Locate the cell with the specified text and output its [X, Y] center coordinate. 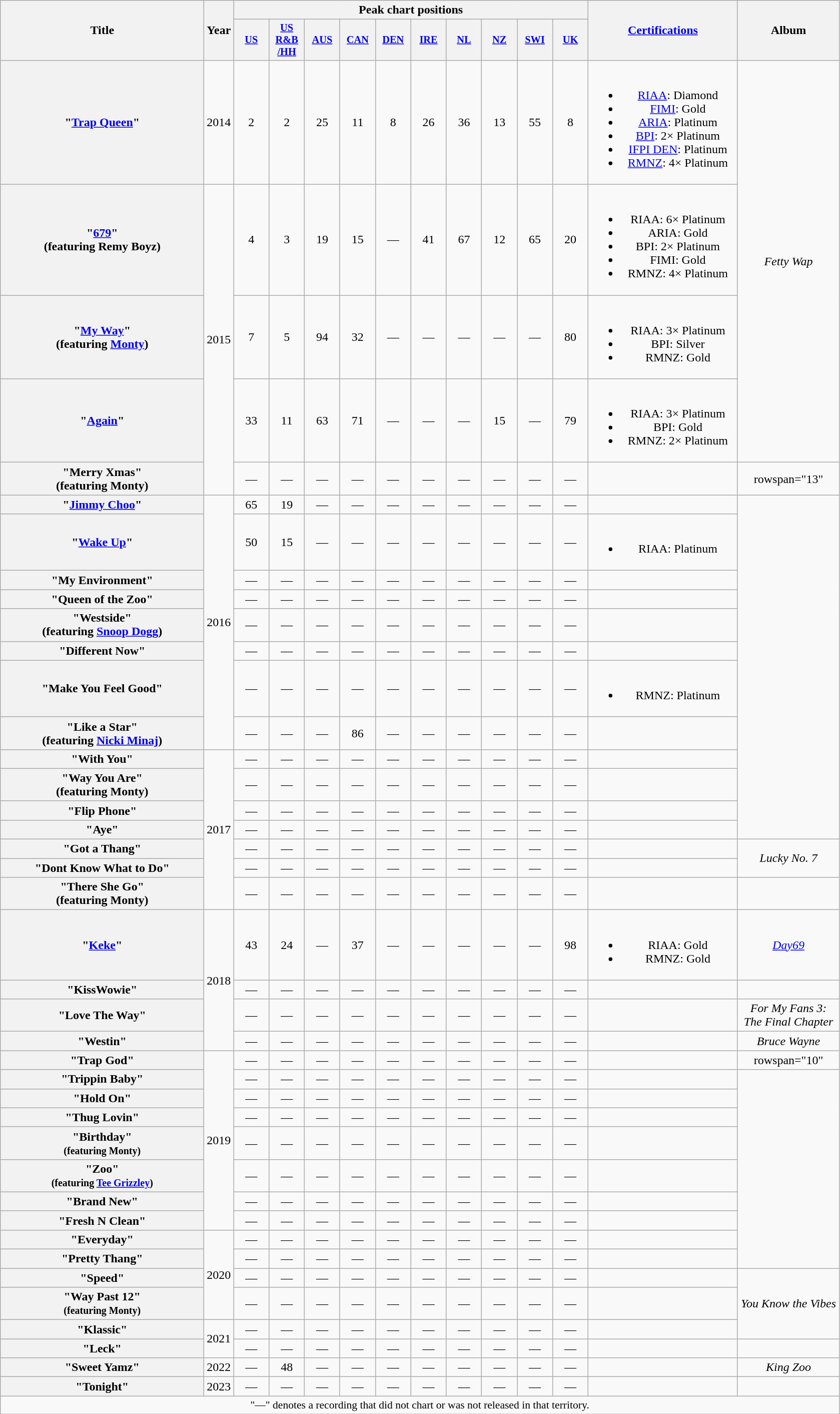
"My Way"(featuring Monty) [102, 337]
IRE [428, 40]
Peak chart positions [411, 10]
94 [322, 337]
RIAA: GoldRMNZ: Gold [662, 945]
12 [499, 240]
2020 [219, 1274]
RIAA: DiamondFIMI: GoldARIA: PlatinumBPI: 2× PlatinumIFPI DEN: PlatinumRMNZ: 4× Platinum [662, 122]
"Leck" [102, 1348]
You Know the Vibes [788, 1303]
"Got a Thang" [102, 849]
"Love The Way" [102, 1015]
USR&B/HH [287, 40]
"Dont Know What to Do" [102, 868]
"With You" [102, 759]
98 [570, 945]
RIAA: 3× PlatinumBPI: SilverRMNZ: Gold [662, 337]
5 [287, 337]
US [251, 40]
"Queen of the Zoo" [102, 599]
50 [251, 543]
Fetty Wap [788, 261]
"Trap God" [102, 1060]
Lucky No. 7 [788, 858]
"Tonight" [102, 1386]
80 [570, 337]
4 [251, 240]
NL [464, 40]
2021 [219, 1339]
Bruce Wayne [788, 1041]
"Pretty Thang" [102, 1259]
3 [287, 240]
2017 [219, 829]
2016 [219, 622]
NZ [499, 40]
13 [499, 122]
"Like a Star"(featuring Nicki Minaj) [102, 733]
"Westin" [102, 1041]
"Speed" [102, 1278]
CAN [357, 40]
2014 [219, 122]
"Westside"(featuring Snoop Dogg) [102, 625]
rowspan="13" [788, 479]
36 [464, 122]
RIAA: 6× PlatinumARIA: GoldBPI: 2× PlatinumFIMI: GoldRMNZ: 4× Platinum [662, 240]
43 [251, 945]
"Keke" [102, 945]
"Hold On" [102, 1098]
"Fresh N Clean" [102, 1220]
25 [322, 122]
32 [357, 337]
2019 [219, 1140]
2015 [219, 340]
"Way You Are"(featuring Monty) [102, 785]
Day69 [788, 945]
"Trippin Baby" [102, 1079]
"Everyday" [102, 1239]
Certifications [662, 31]
"Merry Xmas"(featuring Monty) [102, 479]
"My Environment" [102, 580]
"Jimmy Choo" [102, 505]
"Thug Lovin" [102, 1117]
67 [464, 240]
RMNZ: Platinum [662, 689]
2023 [219, 1386]
King Zoo [788, 1367]
20 [570, 240]
33 [251, 420]
"Flip Phone" [102, 810]
DEN [393, 40]
37 [357, 945]
"679"(featuring Remy Boyz) [102, 240]
SWI [535, 40]
"There She Go"(featuring Monty) [102, 894]
"Zoo"(featuring Tee Grizzley) [102, 1175]
86 [357, 733]
Year [219, 31]
"Make You Feel Good" [102, 689]
2018 [219, 980]
7 [251, 337]
63 [322, 420]
Album [788, 31]
71 [357, 420]
55 [535, 122]
RIAA: Platinum [662, 543]
rowspan="10" [788, 1060]
"KissWowie" [102, 990]
"Sweet Yamz" [102, 1367]
"Aye" [102, 829]
Title [102, 31]
RIAA: 3× PlatinumBPI: GoldRMNZ: 2× Platinum [662, 420]
79 [570, 420]
"Birthday"(featuring Monty) [102, 1143]
"—" denotes a recording that did not chart or was not released in that territory. [420, 1405]
AUS [322, 40]
2022 [219, 1367]
"Again" [102, 420]
"Trap Queen" [102, 122]
"Way Past 12"(featuring Monty) [102, 1303]
"Klassic" [102, 1329]
For My Fans 3: The Final Chapter [788, 1015]
"Brand New" [102, 1201]
26 [428, 122]
"Wake Up" [102, 543]
24 [287, 945]
UK [570, 40]
"Different Now" [102, 651]
41 [428, 240]
48 [287, 1367]
